Capture the cell that displays the provided text and extract its [x, y] central coordinate. 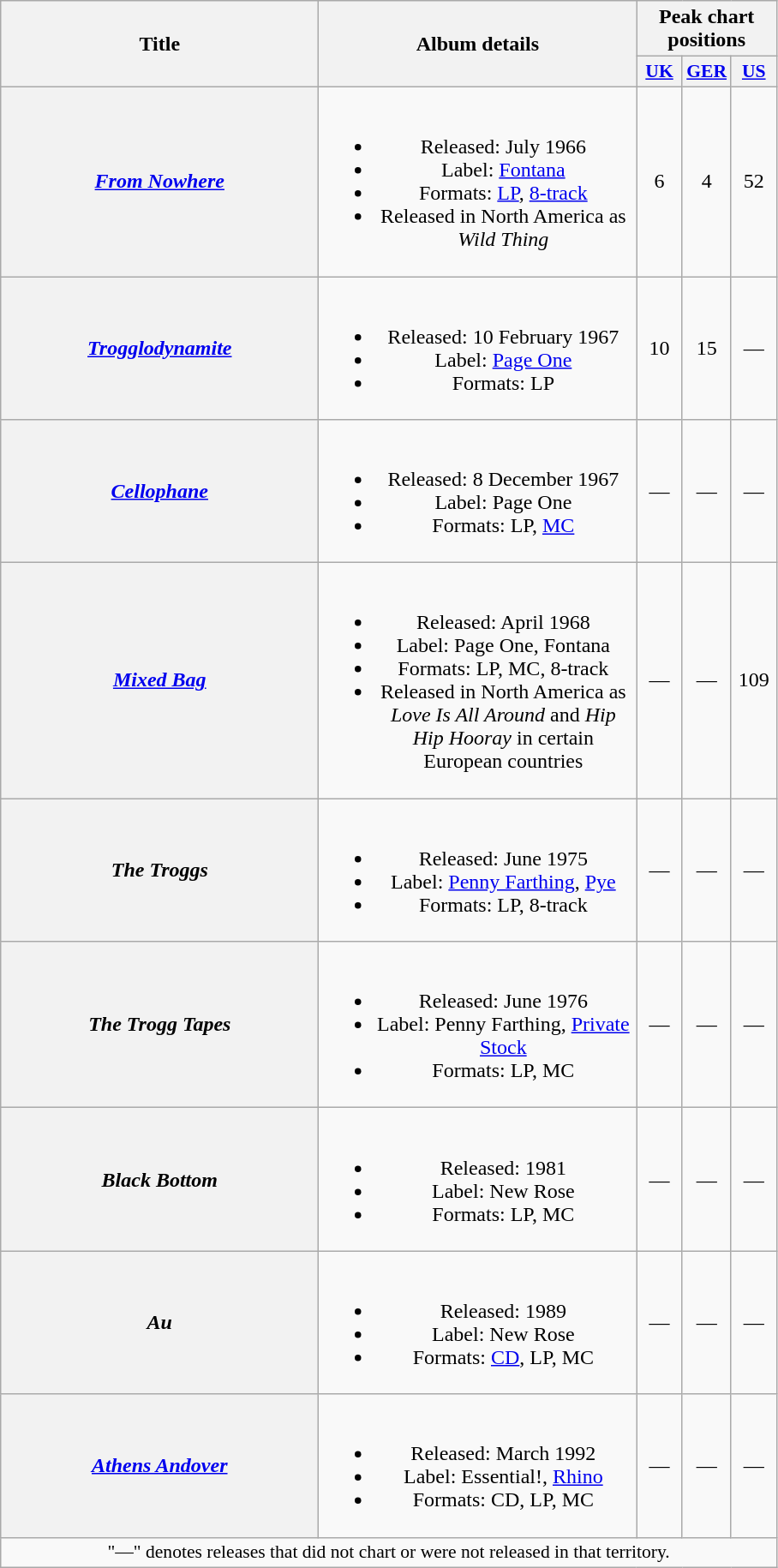
The Trogg Tapes [159, 1025]
Album details [478, 45]
Au [159, 1323]
"—" denotes releases that did not chart or were not released in that territory. [389, 1553]
Black Bottom [159, 1179]
15 [706, 348]
Trogglodynamite [159, 348]
Released: July 1966Label: FontanaFormats: LP, 8-trackReleased in North America as Wild Thing [478, 182]
Released: 1981Label: New RoseFormats: LP, MC [478, 1179]
From Nowhere [159, 182]
GER [706, 72]
Released: June 1976Label: Penny Farthing, Private StockFormats: LP, MC [478, 1025]
4 [706, 182]
US [754, 72]
109 [754, 680]
Athens Andover [159, 1465]
UK [660, 72]
Cellophane [159, 492]
Mixed Bag [159, 680]
The Troggs [159, 871]
Released: 10 February 1967Label: Page OneFormats: LP [478, 348]
Released: June 1975Label: Penny Farthing, PyeFormats: LP, 8-track [478, 871]
Released: 1989Label: New RoseFormats: CD, LP, MC [478, 1323]
Released: March 1992Label: Essential!, RhinoFormats: CD, LP, MC [478, 1465]
52 [754, 182]
10 [660, 348]
Peak chart positions [707, 29]
Released: 8 December 1967Label: Page OneFormats: LP, MC [478, 492]
6 [660, 182]
Title [159, 45]
